Search for the cell housing the specified text and yield its (x, y) center coordinate. 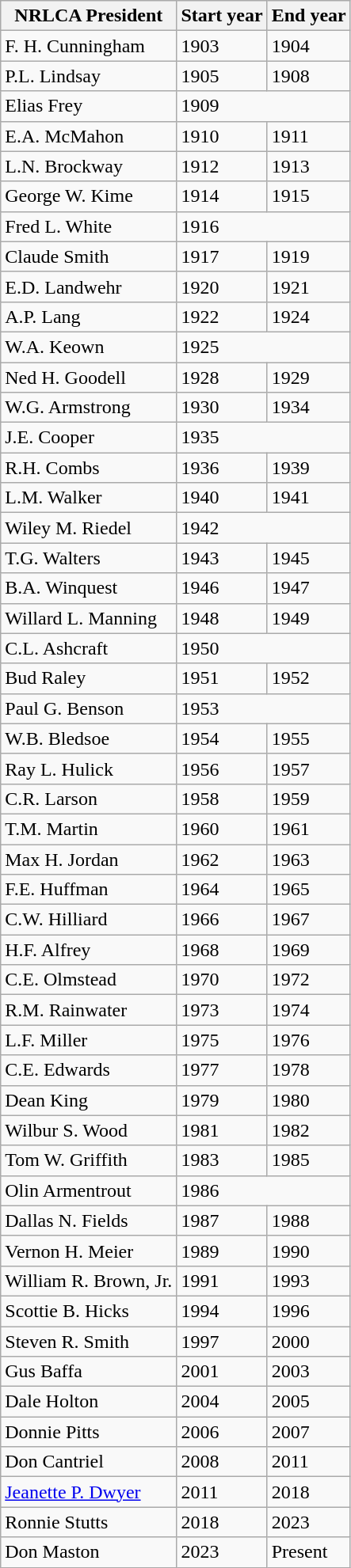
1974 (309, 1010)
Paul G. Benson (89, 708)
Steven R. Smith (89, 1342)
2003 (309, 1372)
1989 (222, 1251)
E.A. McMahon (89, 136)
1912 (222, 166)
T.G. Walters (89, 558)
1979 (222, 1100)
1957 (309, 769)
Dean King (89, 1100)
1956 (222, 769)
1966 (222, 920)
1986 (263, 1190)
2007 (309, 1432)
Start year (222, 16)
1958 (222, 799)
1972 (309, 980)
1985 (309, 1160)
1935 (263, 438)
1904 (309, 46)
1991 (222, 1281)
R.H. Combs (89, 468)
NRLCA President (89, 16)
1947 (309, 588)
1945 (309, 558)
1990 (309, 1251)
C.R. Larson (89, 799)
Max H. Jordan (89, 859)
1950 (263, 648)
1903 (222, 46)
1948 (222, 618)
1924 (309, 317)
1993 (309, 1281)
W.A. Keown (89, 347)
1910 (222, 136)
P.L. Lindsay (89, 76)
1939 (309, 468)
C.E. Olmstead (89, 980)
1963 (309, 859)
Bud Raley (89, 678)
Willard L. Manning (89, 618)
2000 (309, 1342)
1942 (263, 528)
1994 (222, 1311)
Jeanette P. Dwyer (89, 1492)
1920 (222, 287)
1919 (309, 256)
H.F. Alfrey (89, 950)
Dale Holton (89, 1402)
1934 (309, 408)
Ray L. Hulick (89, 769)
1969 (309, 950)
2001 (222, 1372)
1928 (222, 378)
1975 (222, 1040)
Olin Armentrout (89, 1190)
2005 (309, 1402)
Tom W. Griffith (89, 1160)
1940 (222, 498)
C.L. Ashcraft (89, 648)
1949 (309, 618)
Don Cantriel (89, 1462)
Donnie Pitts (89, 1432)
1941 (309, 498)
1960 (222, 829)
1973 (222, 1010)
1965 (309, 890)
1915 (309, 196)
1987 (222, 1221)
1925 (263, 347)
1997 (222, 1342)
1988 (309, 1221)
1943 (222, 558)
A.P. Lang (89, 317)
Wiley M. Riedel (89, 528)
1983 (222, 1160)
1970 (222, 980)
C.E. Edwards (89, 1070)
L.M. Walker (89, 498)
Present (309, 1552)
1959 (309, 799)
1996 (309, 1311)
1980 (309, 1100)
Scottie B. Hicks (89, 1311)
George W. Kime (89, 196)
Fred L. White (89, 226)
1976 (309, 1040)
1930 (222, 408)
1977 (222, 1070)
Don Maston (89, 1552)
F.E. Huffman (89, 890)
1908 (309, 76)
1905 (222, 76)
1967 (309, 920)
1922 (222, 317)
1911 (309, 136)
End year (309, 16)
2006 (222, 1432)
1952 (309, 678)
1914 (222, 196)
1921 (309, 287)
1936 (222, 468)
1953 (263, 708)
Claude Smith (89, 256)
L.F. Miller (89, 1040)
Gus Baffa (89, 1372)
1962 (222, 859)
E.D. Landwehr (89, 287)
Ronnie Stutts (89, 1522)
1929 (309, 378)
1946 (222, 588)
1968 (222, 950)
1916 (263, 226)
1964 (222, 890)
B.A. Winquest (89, 588)
T.M. Martin (89, 829)
W.B. Bledsoe (89, 738)
Vernon H. Meier (89, 1251)
2004 (222, 1402)
W.G. Armstrong (89, 408)
C.W. Hilliard (89, 920)
F. H. Cunningham (89, 46)
Ned H. Goodell (89, 378)
1909 (263, 106)
1961 (309, 829)
J.E. Cooper (89, 438)
1982 (309, 1130)
1981 (222, 1130)
L.N. Brockway (89, 166)
Elias Frey (89, 106)
1913 (309, 166)
Dallas N. Fields (89, 1221)
1917 (222, 256)
1955 (309, 738)
William R. Brown, Jr. (89, 1281)
1954 (222, 738)
1978 (309, 1070)
R.M. Rainwater (89, 1010)
Wilbur S. Wood (89, 1130)
1951 (222, 678)
2008 (222, 1462)
